Return the (X, Y) coordinate for the center point of the cell that contains the specified text.  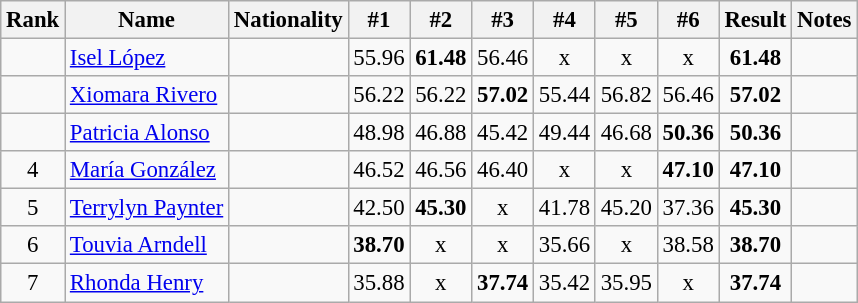
46.52 (379, 170)
Patricia Alonso (147, 133)
37.36 (688, 208)
#4 (565, 20)
45.20 (626, 208)
46.68 (626, 133)
Rank (33, 20)
María González (147, 170)
46.88 (441, 133)
Result (756, 20)
46.56 (441, 170)
4 (33, 170)
49.44 (565, 133)
41.78 (565, 208)
45.42 (503, 133)
#6 (688, 20)
Notes (824, 20)
35.95 (626, 283)
55.44 (565, 95)
#3 (503, 20)
Nationality (288, 20)
42.50 (379, 208)
Terrylyn Paynter (147, 208)
55.96 (379, 58)
#5 (626, 20)
6 (33, 245)
#2 (441, 20)
Isel López (147, 58)
56.82 (626, 95)
Name (147, 20)
35.66 (565, 245)
38.58 (688, 245)
48.98 (379, 133)
5 (33, 208)
Rhonda Henry (147, 283)
35.42 (565, 283)
#1 (379, 20)
7 (33, 283)
Touvia Arndell (147, 245)
Xiomara Rivero (147, 95)
35.88 (379, 283)
46.40 (503, 170)
